Provide the (X, Y) coordinate of the cell's center where the given text is located.  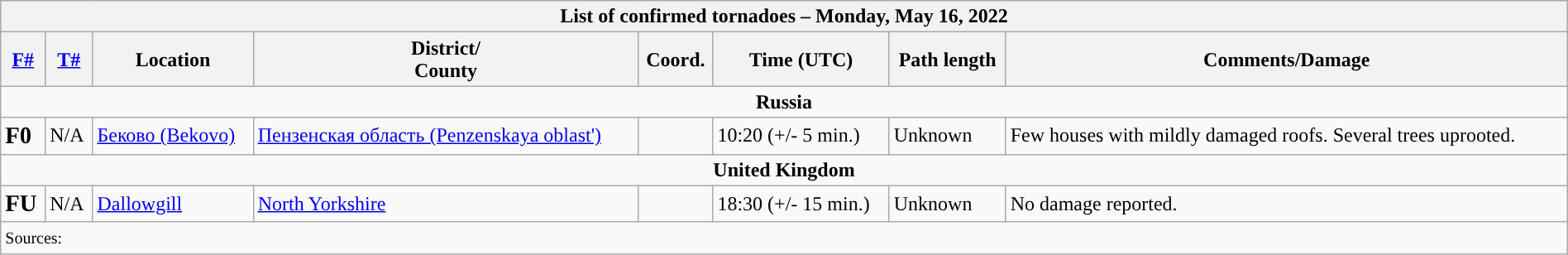
Беково (Bekovo) (173, 136)
10:20 (+/- 5 min.) (801, 136)
T# (69, 60)
North Yorkshire (446, 204)
No damage reported. (1287, 204)
Path length (948, 60)
Location (173, 60)
Russia (784, 102)
Few houses with mildly damaged roofs. Several trees uprooted. (1287, 136)
FU (23, 204)
District/County (446, 60)
F# (23, 60)
Sources: (784, 238)
Пензенская область (Penzenskaya oblast') (446, 136)
18:30 (+/- 15 min.) (801, 204)
United Kingdom (784, 170)
Coord. (676, 60)
Dallowgill (173, 204)
Time (UTC) (801, 60)
Comments/Damage (1287, 60)
F0 (23, 136)
List of confirmed tornadoes – Monday, May 16, 2022 (784, 17)
